Determine the (x, y) coordinate at the center of the cell enclosing the given text.  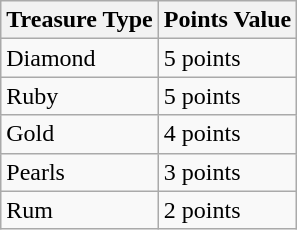
Pearls (80, 172)
2 points (227, 210)
Points Value (227, 20)
Gold (80, 134)
4 points (227, 134)
3 points (227, 172)
Rum (80, 210)
Diamond (80, 58)
Ruby (80, 96)
Treasure Type (80, 20)
